Capture the cell that displays the provided text and extract its [X, Y] central coordinate. 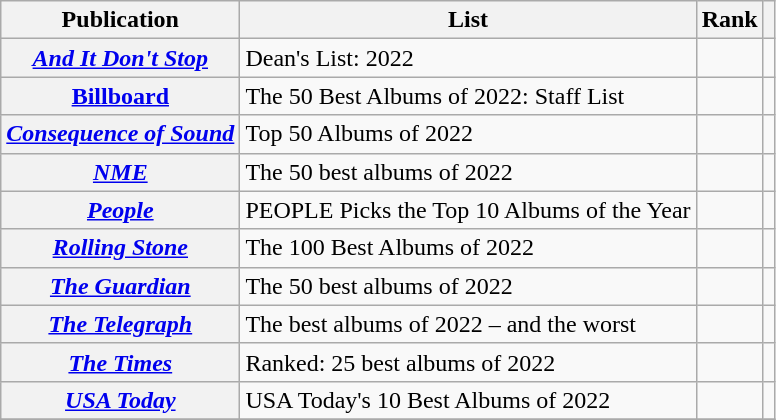
People [120, 210]
Rolling Stone [120, 248]
Billboard [120, 96]
The Times [120, 362]
Publication [120, 20]
List [468, 20]
Rank [730, 20]
The best albums of 2022 – and the worst [468, 324]
The Guardian [120, 286]
Consequence of Sound [120, 134]
And It Don't Stop [120, 58]
The 50 Best Albums of 2022: Staff List [468, 96]
Top 50 Albums of 2022 [468, 134]
Ranked: 25 best albums of 2022 [468, 362]
USA Today [120, 400]
Dean's List: 2022 [468, 58]
NME [120, 172]
The 100 Best Albums of 2022 [468, 248]
USA Today's 10 Best Albums of 2022 [468, 400]
The Telegraph [120, 324]
PEOPLE Picks the Top 10 Albums of the Year [468, 210]
